Search for the cell housing the specified text and yield its (X, Y) center coordinate. 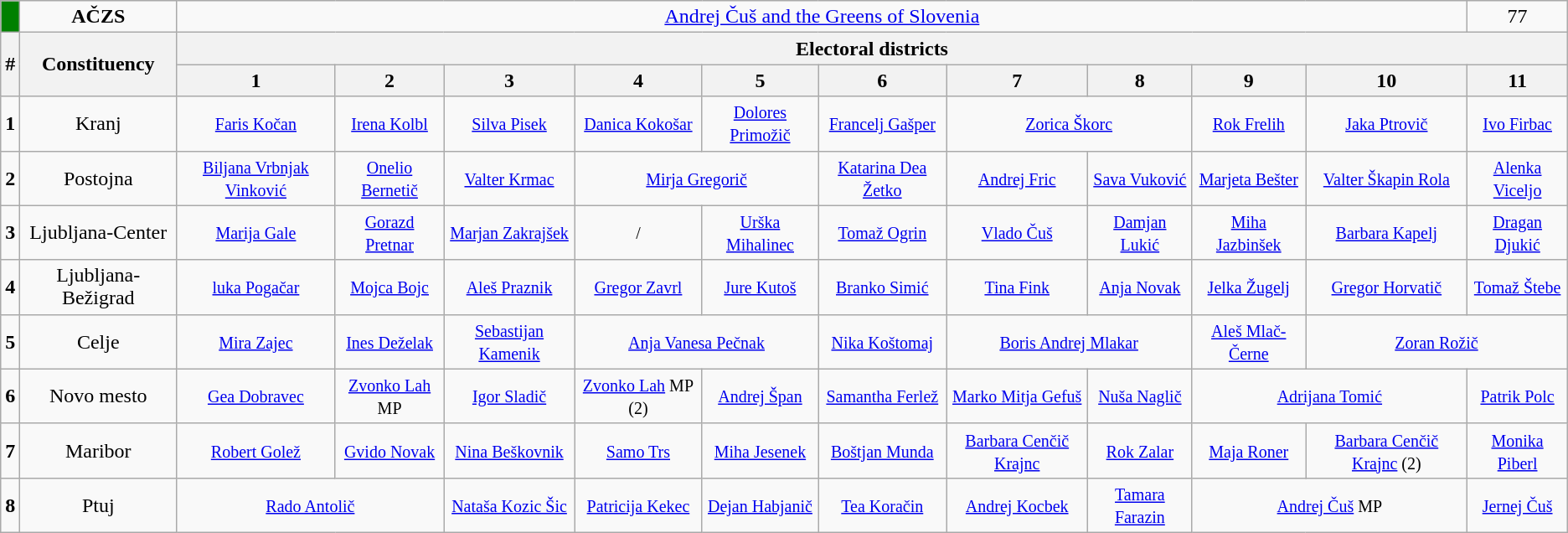
Samantha Ferlež (882, 396)
Marjeta Bešter (1249, 178)
Tomaž Štebe (1518, 287)
Mirja Gregorič (697, 178)
Marko Mitja Gefuš (1017, 396)
Gea Dobravec (256, 396)
Boris Andrej Mlakar (1069, 342)
Rok Zalar (1140, 451)
Maja Roner (1249, 451)
Andrej Čuš and the Greens of Slovenia (823, 17)
luka Pogačar (256, 287)
Jaka Ptrovič (1387, 124)
Andrej Špan (761, 396)
Aleš Praznik (509, 287)
Novo mesto (99, 396)
Tamara Farazin (1140, 505)
Mojca Bojc (389, 287)
Adrijana Tomić (1330, 396)
Patrik Polc (1518, 396)
Silva Pisek (509, 124)
Tea Koračin (882, 505)
Barbara Cenčič Krajnc (1017, 451)
Jure Kutoš (761, 287)
Zorica Škorc (1069, 124)
Andrej Fric (1017, 178)
Ptuj (99, 505)
Celje (99, 342)
Onelio Bernetič (389, 178)
# (10, 65)
Valter Krmac (509, 178)
Ljubljana-Center (99, 233)
Jernej Čuš (1518, 505)
Sebastijan Kamenik (509, 342)
Nuša Naglič (1140, 396)
Francelj Gašper (882, 124)
Kranj (99, 124)
10 (1387, 80)
Aleš Mlač-Černe (1249, 342)
Gvido Novak (389, 451)
Anja Vanesa Pečnak (697, 342)
Barbara Kapelj (1387, 233)
Nika Koštomaj (882, 342)
Tomaž Ogrin (882, 233)
Rok Frelih (1249, 124)
Damjan Lukić (1140, 233)
/ (638, 233)
Ivo Firbac (1518, 124)
Patricija Kekec (638, 505)
Mira Zajec (256, 342)
Gorazd Pretnar (389, 233)
Ines Deželak (389, 342)
Zvonko Lah MP (389, 396)
Dolores Primožič (761, 124)
Alenka Viceljo (1518, 178)
Electoral districts (873, 49)
Valter Škapin Rola (1387, 178)
Postojna (99, 178)
Dejan Habjanič (761, 505)
Miha Jesenek (761, 451)
Marjan Zakrajšek (509, 233)
Nina Beškovnik (509, 451)
Faris Kočan (256, 124)
Samo Trs (638, 451)
Gregor Horvatič (1387, 287)
Zvonko Lah MP (2) (638, 396)
Danica Kokošar (638, 124)
11 (1518, 80)
Jelka Žugelj (1249, 287)
Monika Piberl (1518, 451)
Nataša Kozic Šic (509, 505)
Boštjan Munda (882, 451)
Tina Fink (1017, 287)
Andrej Čuš MP (1330, 505)
Biljana Vrbnjak Vinković (256, 178)
77 (1518, 17)
Constituency (99, 65)
Dragan Djukić (1518, 233)
Maribor (99, 451)
Zoran Rožič (1437, 342)
Anja Novak (1140, 287)
9 (1249, 80)
Urška Mihalinec (761, 233)
Gregor Zavrl (638, 287)
Robert Golež (256, 451)
Marija Gale (256, 233)
Irena Kolbl (389, 124)
Ljubljana-Bežigrad (99, 287)
Miha Jazbinšek (1249, 233)
Igor Sladič (509, 396)
Barbara Cenčič Krajnc (2) (1387, 451)
Rado Antolič (310, 505)
Katarina Dea Žetko (882, 178)
Branko Simić (882, 287)
AČZS (99, 17)
Andrej Kocbek (1017, 505)
Sava Vuković (1140, 178)
Vlado Čuš (1017, 233)
